Detect which cell encompasses the target text, then output its (x, y) center coordinate. 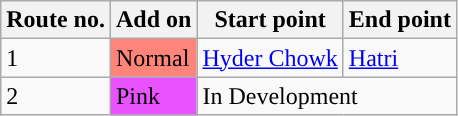
Pink (153, 96)
Normal (153, 58)
Hyder Chowk (270, 58)
2 (56, 96)
Start point (270, 20)
End point (400, 20)
Add on (153, 20)
Route no. (56, 20)
Hatri (400, 58)
1 (56, 58)
In Development (327, 96)
